Extract the [x, y] coordinate from the center of the cell holding the provided text.  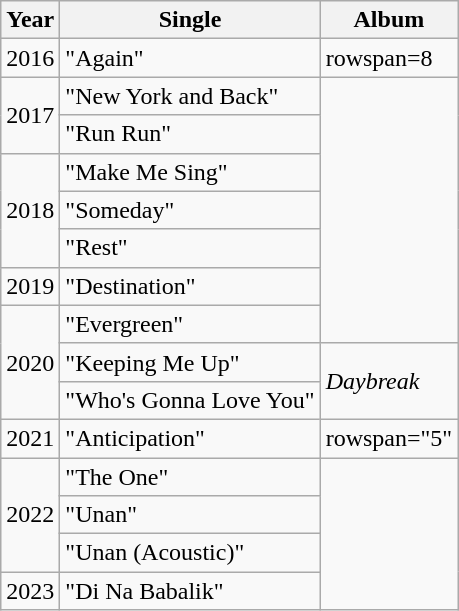
Album [389, 20]
"Unan (Acoustic)" [190, 553]
"Make Me Sing" [190, 172]
Single [190, 20]
"Di Na Babalik" [190, 591]
"The One" [190, 477]
2016 [30, 58]
"New York and Back" [190, 96]
2017 [30, 115]
Year [30, 20]
rowspan="5" [389, 438]
Daybreak [389, 381]
2018 [30, 210]
"Evergreen" [190, 324]
"Anticipation" [190, 438]
2021 [30, 438]
"Again" [190, 58]
"Run Run" [190, 134]
rowspan=8 [389, 58]
"Who's Gonna Love You" [190, 400]
"Destination" [190, 286]
2019 [30, 286]
2023 [30, 591]
"Someday" [190, 210]
2022 [30, 515]
"Keeping Me Up" [190, 362]
2020 [30, 362]
"Rest" [190, 248]
"Unan" [190, 515]
